Return the [X, Y] coordinate for the center point of the cell that contains the specified text.  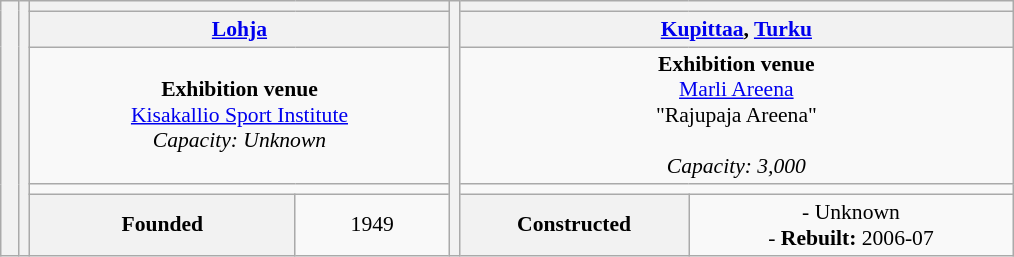
Kupittaa, Turku [736, 29]
- Unknown- Rebuilt: 2006-07 [852, 226]
Lohja [240, 29]
Exhibition venueMarli Areena"Rajupaja Areena"Capacity: 3,000 [736, 116]
Exhibition venueKisakallio Sport InstituteCapacity: Unknown [240, 116]
Constructed [574, 226]
1949 [372, 226]
Founded [162, 226]
